Capture the cell that displays the provided text and extract its (x, y) central coordinate. 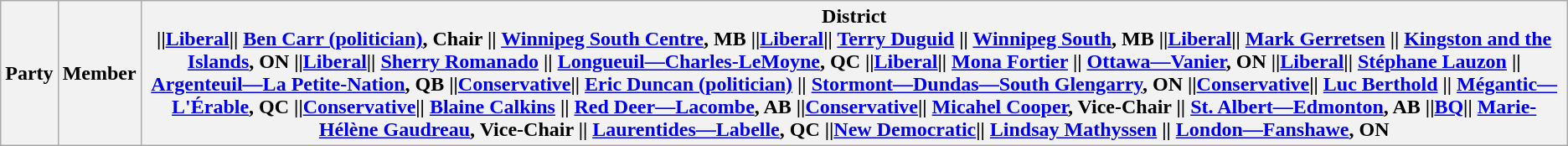
Party (29, 74)
Member (99, 74)
